Find where the given text appears and provide that cell's center as (x, y) coordinate. 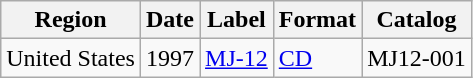
Label (237, 20)
Catalog (417, 20)
Region (71, 20)
Format (317, 20)
MJ-12 (237, 58)
CD (317, 58)
MJ12-001 (417, 58)
Date (170, 20)
1997 (170, 58)
United States (71, 58)
